Identify which cell holds the provided text, then report its [X, Y] central coordinate. 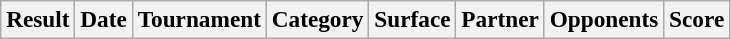
Surface [412, 19]
Category [318, 19]
Score [697, 19]
Partner [500, 19]
Opponents [604, 19]
Tournament [199, 19]
Result [38, 19]
Date [104, 19]
